Find where the given text appears and provide that cell's center as (X, Y) coordinate. 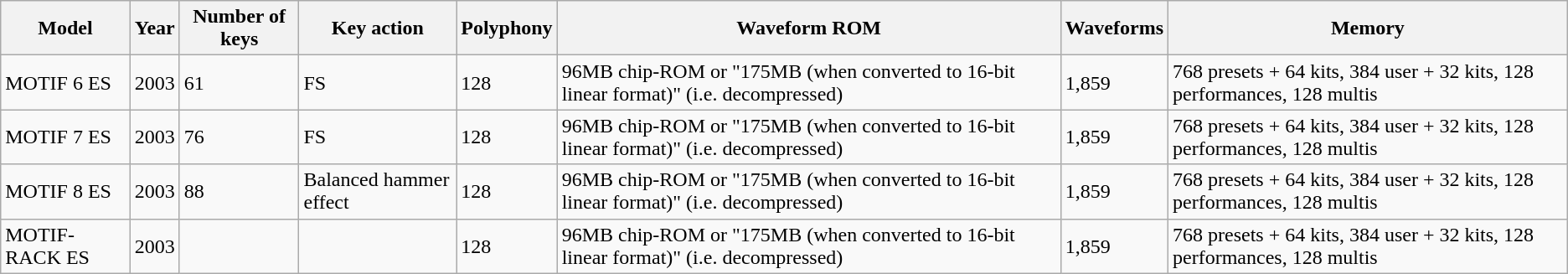
Year (154, 28)
Memory (1369, 28)
MOTIF 6 ES (65, 82)
88 (240, 191)
Waveform ROM (809, 28)
61 (240, 82)
76 (240, 137)
MOTIF-RACK ES (65, 246)
Polyphony (507, 28)
MOTIF 8 ES (65, 191)
MOTIF 7 ES (65, 137)
Key action (378, 28)
Waveforms (1114, 28)
Balanced hammer effect (378, 191)
Model (65, 28)
Number of keys (240, 28)
